Provide the [x, y] coordinate of the cell's center where the given text is located.  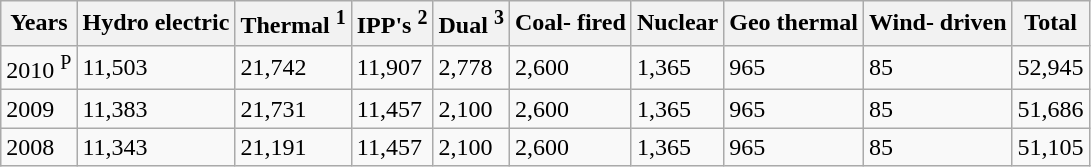
11,343 [156, 147]
Years [39, 24]
21,191 [293, 147]
2009 [39, 109]
2010 P [39, 68]
11,503 [156, 68]
IPP's 2 [392, 24]
Hydro electric [156, 24]
11,383 [156, 109]
52,945 [1050, 68]
51,105 [1050, 147]
Coal- fired [570, 24]
Geo thermal [794, 24]
Nuclear [677, 24]
21,742 [293, 68]
Dual 3 [471, 24]
Wind- driven [938, 24]
2008 [39, 147]
51,686 [1050, 109]
21,731 [293, 109]
11,907 [392, 68]
2,778 [471, 68]
Total [1050, 24]
Thermal 1 [293, 24]
